Identify which cell holds the provided text, then report its [x, y] central coordinate. 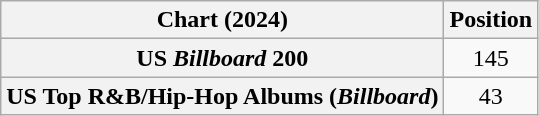
US Billboard 200 [222, 58]
US Top R&B/Hip-Hop Albums (Billboard) [222, 96]
145 [491, 58]
Chart (2024) [222, 20]
Position [491, 20]
43 [491, 96]
